From the cell containing the given text, extract its center point as [x, y] coordinate. 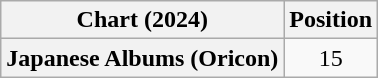
Chart (2024) [142, 20]
15 [331, 58]
Position [331, 20]
Japanese Albums (Oricon) [142, 58]
